Pinpoint the cell where the given text exists, returning its (x, y) midpoint coordinate. 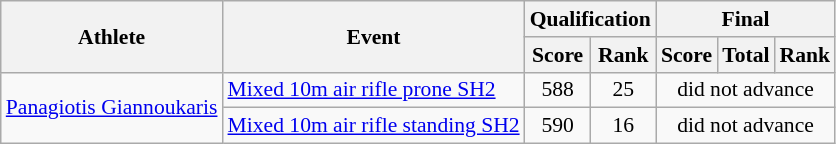
Mixed 10m air rifle prone SH2 (374, 90)
588 (558, 90)
Event (374, 36)
Panagiotis Giannoukaris (112, 108)
Qualification (590, 19)
25 (624, 90)
Mixed 10m air rifle standing SH2 (374, 126)
Total (746, 55)
16 (624, 126)
Final (746, 19)
590 (558, 126)
Athlete (112, 36)
